Extract the [X, Y] coordinate from the center of the cell holding the provided text.  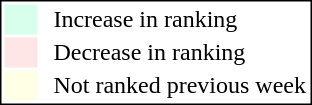
Not ranked previous week [180, 85]
Decrease in ranking [180, 53]
Increase in ranking [180, 19]
